Extract the [X, Y] coordinate from the center of the cell holding the provided text.  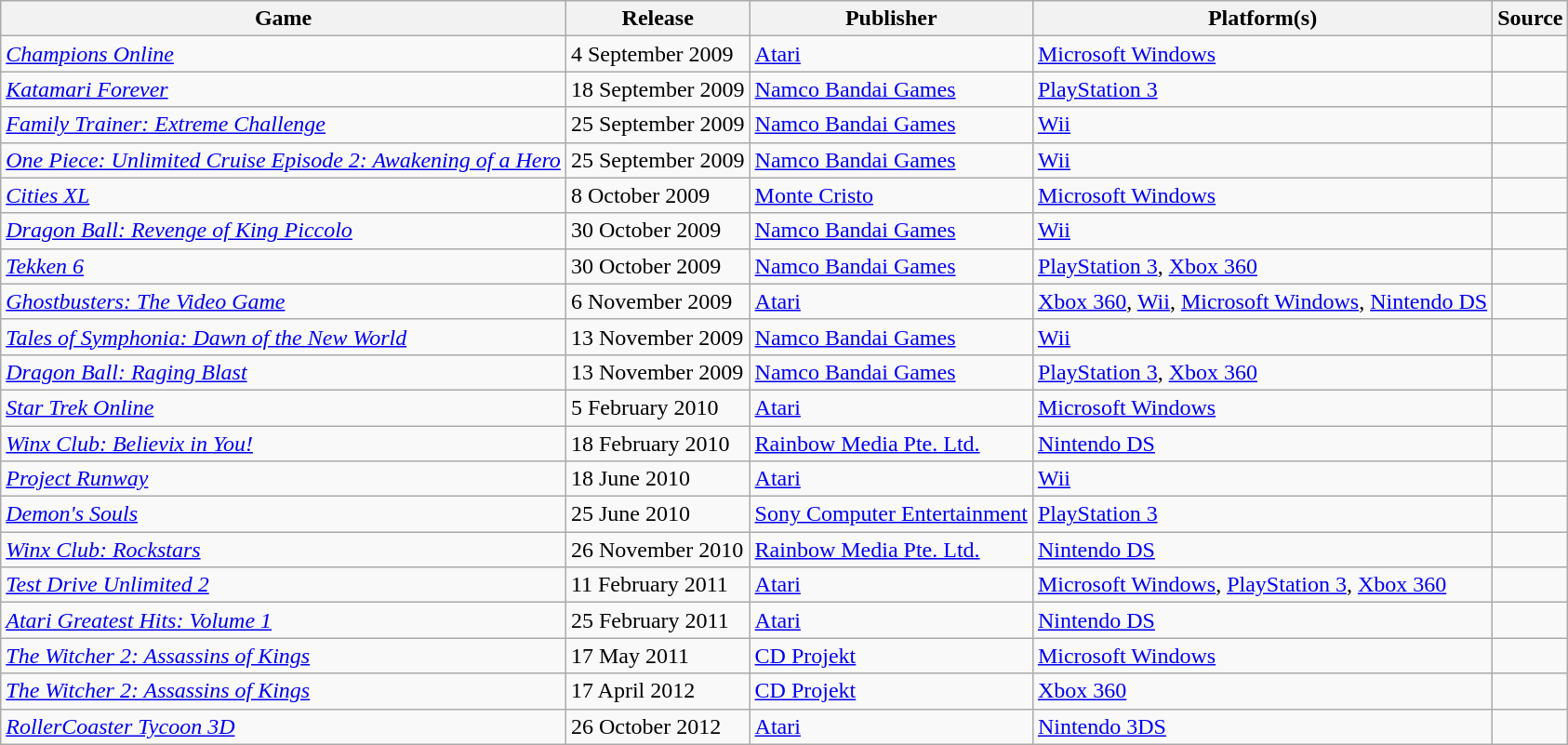
Platform(s) [1262, 19]
Star Trek Online [284, 407]
5 February 2010 [658, 407]
18 February 2010 [658, 444]
Winx Club: Rockstars [284, 550]
25 June 2010 [658, 514]
26 October 2012 [658, 726]
Demon's Souls [284, 514]
Microsoft Windows, PlayStation 3, Xbox 360 [1262, 585]
Nintendo 3DS [1262, 726]
Family Trainer: Extreme Challenge [284, 125]
Project Runway [284, 479]
Tales of Symphonia: Dawn of the New World [284, 337]
17 April 2012 [658, 691]
Cities XL [284, 195]
26 November 2010 [658, 550]
Atari Greatest Hits: Volume 1 [284, 620]
Publisher [891, 19]
Dragon Ball: Revenge of King Piccolo [284, 231]
Champions Online [284, 54]
Game [284, 19]
One Piece: Unlimited Cruise Episode 2: Awakening of a Hero [284, 160]
25 February 2011 [658, 620]
Dragon Ball: Raging Blast [284, 372]
6 November 2009 [658, 301]
11 February 2011 [658, 585]
Tekken 6 [284, 266]
Xbox 360, Wii, Microsoft Windows, Nintendo DS [1262, 301]
8 October 2009 [658, 195]
Katamari Forever [284, 89]
Test Drive Unlimited 2 [284, 585]
Release [658, 19]
18 September 2009 [658, 89]
Source [1531, 19]
17 May 2011 [658, 656]
Sony Computer Entertainment [891, 514]
Winx Club: Believix in You! [284, 444]
18 June 2010 [658, 479]
RollerCoaster Tycoon 3D [284, 726]
Ghostbusters: The Video Game [284, 301]
Monte Cristo [891, 195]
Xbox 360 [1262, 691]
4 September 2009 [658, 54]
